Provide the [X, Y] coordinate of the cell's center where the given text is located.  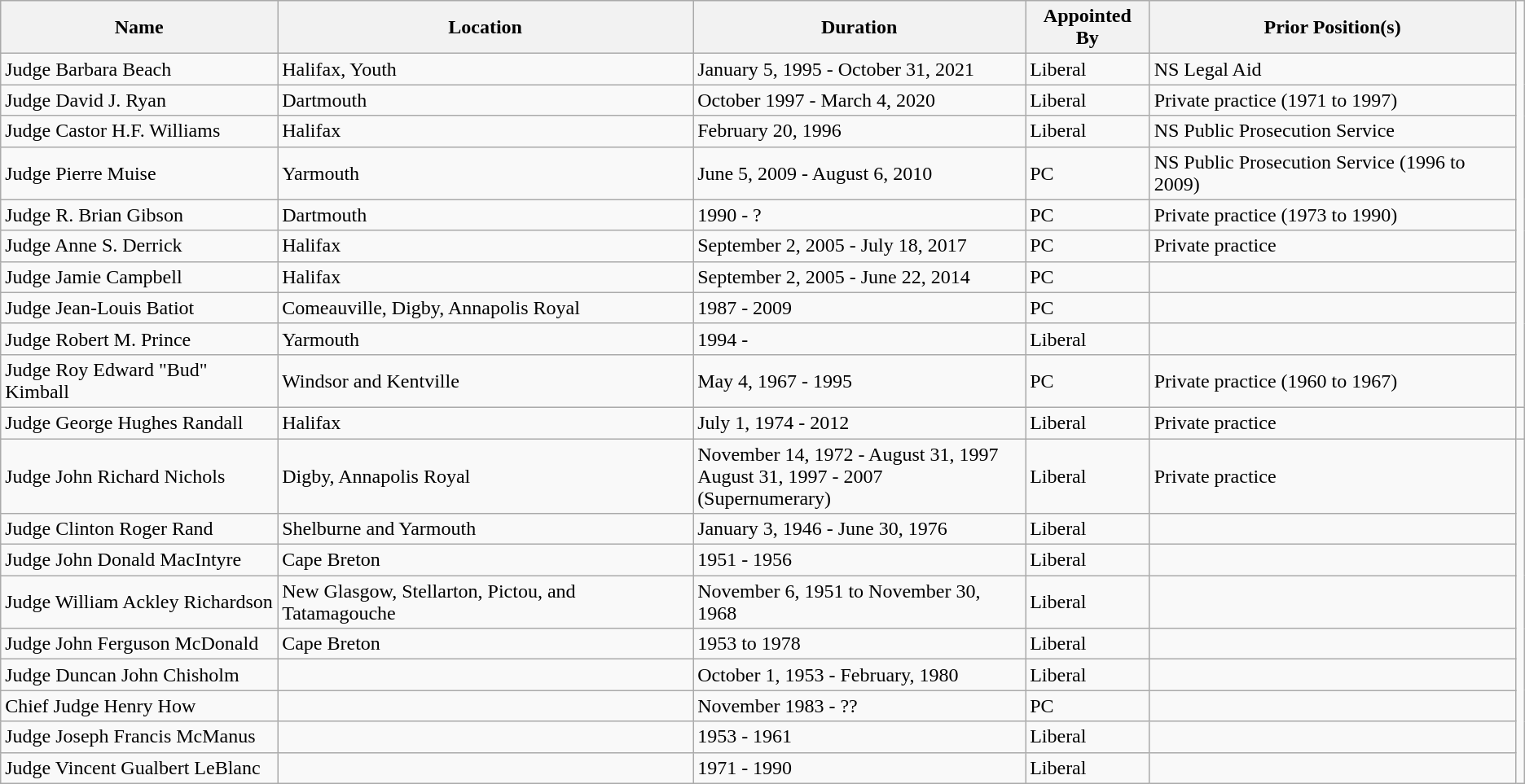
February 20, 1996 [859, 131]
Judge Vincent Gualbert LeBlanc [139, 768]
1994 - [859, 339]
Judge John Ferguson McDonald [139, 644]
Name [139, 28]
Judge Anne S. Derrick [139, 246]
September 2, 2005 - June 22, 2014 [859, 277]
1971 - 1990 [859, 768]
Private practice (1960 to 1967) [1333, 381]
Private practice (1973 to 1990) [1333, 215]
Appointed By [1088, 28]
Judge Duncan John Chisholm [139, 675]
Judge David J. Ryan [139, 100]
NS Legal Aid [1333, 69]
Judge Clinton Roger Rand [139, 529]
Judge Pierre Muise [139, 173]
1953 to 1978 [859, 644]
Judge John Donald MacIntyre [139, 560]
New Glasgow, Stellarton, Pictou, and Tatamagouche [486, 602]
NS Public Prosecution Service [1333, 131]
Prior Position(s) [1333, 28]
Windsor and Kentville [486, 381]
July 1, 1974 - 2012 [859, 423]
1953 - 1961 [859, 737]
November 14, 1972 - August 31, 1997August 31, 1997 - 2007 (Supernumerary) [859, 475]
Halifax, Youth [486, 69]
Judge Jean-Louis Batiot [139, 308]
Chief Judge Henry How [139, 706]
January 3, 1946 - June 30, 1976 [859, 529]
Judge Castor H.F. Williams [139, 131]
September 2, 2005 - July 18, 2017 [859, 246]
Judge Joseph Francis McManus [139, 737]
1990 - ? [859, 215]
Judge Roy Edward "Bud" Kimball [139, 381]
October 1997 - March 4, 2020 [859, 100]
NS Public Prosecution Service (1996 to 2009) [1333, 173]
1951 - 1956 [859, 560]
Shelburne and Yarmouth [486, 529]
Private practice (1971 to 1997) [1333, 100]
Duration [859, 28]
Judge Jamie Campbell [139, 277]
Comeauville, Digby, Annapolis Royal [486, 308]
Digby, Annapolis Royal [486, 475]
January 5, 1995 - October 31, 2021 [859, 69]
May 4, 1967 - 1995 [859, 381]
Location [486, 28]
Judge John Richard Nichols [139, 475]
Judge George Hughes Randall [139, 423]
Judge Barbara Beach [139, 69]
Judge R. Brian Gibson [139, 215]
Judge Robert M. Prince [139, 339]
November 1983 - ?? [859, 706]
June 5, 2009 - August 6, 2010 [859, 173]
November 6, 1951 to November 30, 1968 [859, 602]
October 1, 1953 - February, 1980 [859, 675]
1987 - 2009 [859, 308]
Judge William Ackley Richardson [139, 602]
